For the text-containing cell, return its midpoint in [x, y] coordinate format. 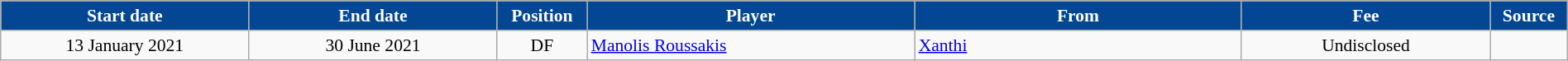
30 June 2021 [373, 45]
Manolis Roussakis [751, 45]
Xanthi [1078, 45]
Undisclosed [1365, 45]
Position [543, 16]
Source [1529, 16]
Fee [1365, 16]
Player [751, 16]
13 January 2021 [125, 45]
DF [543, 45]
End date [373, 16]
Start date [125, 16]
From [1078, 16]
